Return the [x, y] coordinate for the center point of the cell that contains the specified text.  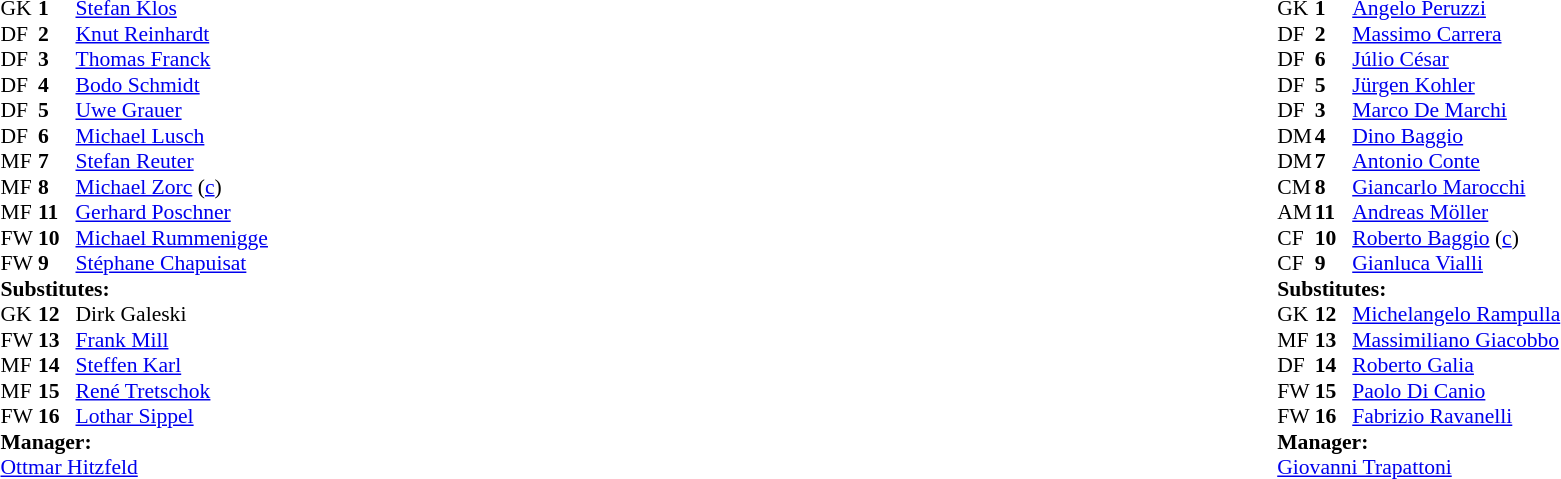
Michelangelo Rampulla [1456, 315]
Paolo Di Canio [1456, 391]
Lothar Sippel [172, 417]
Giancarlo Marocchi [1456, 187]
Steffen Karl [172, 365]
Antonio Conte [1456, 161]
Frank Mill [172, 340]
CM [1296, 187]
Roberto Galia [1456, 365]
Marco De Marchi [1456, 111]
Gianluca Vialli [1456, 263]
AM [1296, 213]
Massimo Carrera [1456, 34]
Michael Lusch [172, 136]
Andreas Möller [1456, 213]
Massimiliano Giacobbo [1456, 340]
Stéphane Chapuisat [172, 263]
Jürgen Kohler [1456, 85]
Michael Zorc (c) [172, 187]
Dirk Galeski [172, 315]
Júlio César [1456, 59]
Dino Baggio [1456, 136]
Roberto Baggio (c) [1456, 238]
Gerhard Poschner [172, 213]
Fabrizio Ravanelli [1456, 417]
Stefan Reuter [172, 161]
Bodo Schmidt [172, 85]
René Tretschok [172, 391]
Thomas Franck [172, 59]
Knut Reinhardt [172, 34]
Uwe Grauer [172, 111]
Michael Rummenigge [172, 238]
